Find where the given text appears and provide that cell's center as (x, y) coordinate. 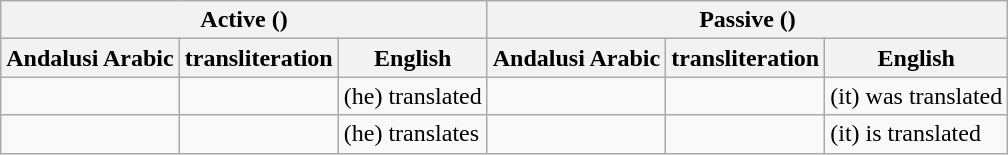
(he) translates (412, 134)
Passive () (747, 20)
(he) translated (412, 96)
(it) is translated (916, 134)
(it) was translated (916, 96)
Active () (244, 20)
